Provide the [x, y] coordinate of the cell's center where the given text is located.  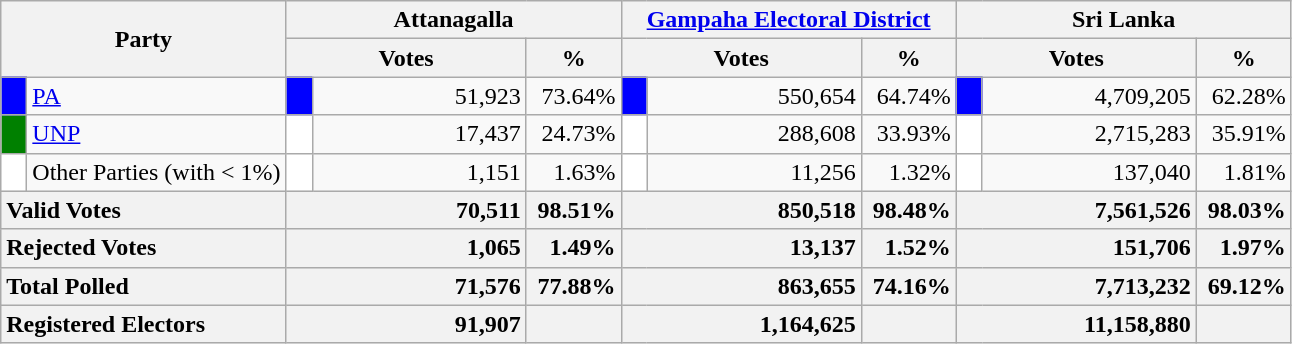
1,164,625 [741, 324]
Gampaha Electoral District [788, 20]
33.93% [908, 134]
91,907 [406, 324]
73.64% [574, 96]
Sri Lanka [1124, 20]
550,654 [754, 96]
Valid Votes [144, 210]
51,923 [419, 96]
98.48% [908, 210]
74.16% [908, 286]
863,655 [741, 286]
98.51% [574, 210]
71,576 [406, 286]
Attanagalla [454, 20]
7,713,232 [1076, 286]
1.97% [1244, 248]
1.32% [908, 172]
PA [156, 96]
1.52% [908, 248]
11,158,880 [1076, 324]
1.49% [574, 248]
Other Parties (with < 1%) [156, 172]
1.63% [574, 172]
24.73% [574, 134]
11,256 [754, 172]
Registered Electors [144, 324]
70,511 [406, 210]
17,437 [419, 134]
77.88% [574, 286]
2,715,283 [1089, 134]
69.12% [1244, 286]
7,561,526 [1076, 210]
Rejected Votes [144, 248]
98.03% [1244, 210]
288,608 [754, 134]
137,040 [1089, 172]
1.81% [1244, 172]
151,706 [1076, 248]
4,709,205 [1089, 96]
Party [144, 39]
Total Polled [144, 286]
1,151 [419, 172]
64.74% [908, 96]
850,518 [741, 210]
13,137 [741, 248]
35.91% [1244, 134]
UNP [156, 134]
62.28% [1244, 96]
1,065 [406, 248]
